Return [X, Y] of the center of cell containing provided text 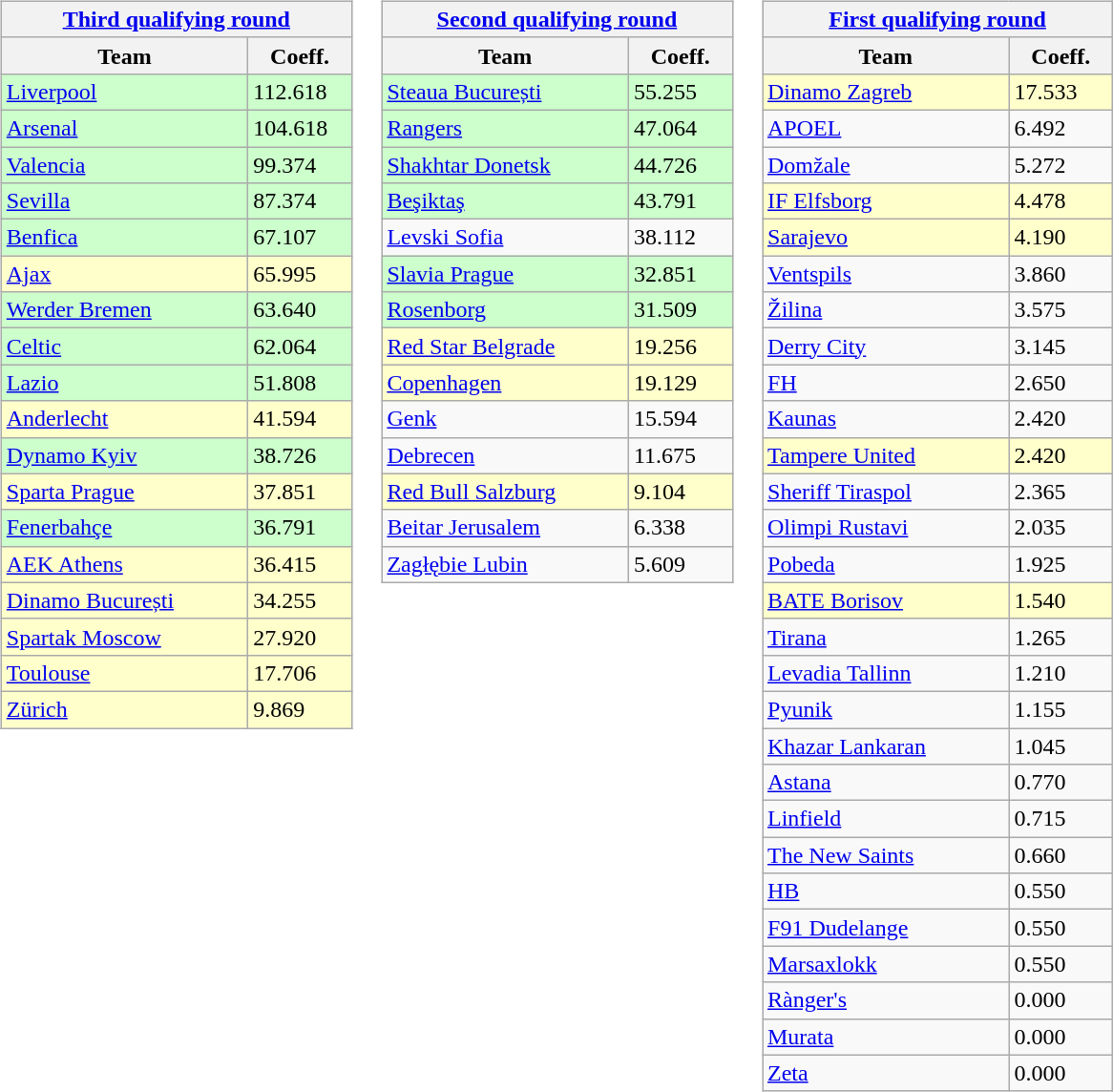
112.618 [300, 92]
5.609 [680, 564]
Beitar Jerusalem [506, 528]
9.104 [680, 492]
Shakhtar Donetsk [506, 165]
67.107 [300, 238]
15.594 [680, 419]
Steaua București [506, 92]
2.035 [1061, 528]
Rosenborg [506, 310]
F91 Dudelange [886, 928]
Marsaxlokk [886, 964]
Zeta [886, 1073]
Celtic [124, 346]
Slavia Prague [506, 274]
65.995 [300, 274]
4.190 [1061, 238]
Pobeda [886, 564]
31.509 [680, 310]
99.374 [300, 165]
BATE Borisov [886, 600]
1.540 [1061, 600]
38.112 [680, 238]
Dinamo București [124, 600]
1.925 [1061, 564]
9.869 [300, 709]
Fenerbahçe [124, 528]
41.594 [300, 419]
Sheriff Tiraspol [886, 492]
Spartak Moscow [124, 637]
6.338 [680, 528]
0.715 [1061, 819]
0.660 [1061, 855]
87.374 [300, 201]
Werder Bremen [124, 310]
0.770 [1061, 783]
32.851 [680, 274]
Toulouse [124, 673]
Rànger's [886, 1000]
Benfica [124, 238]
First qualifying round [937, 19]
1.210 [1061, 673]
43.791 [680, 201]
Rangers [506, 128]
104.618 [300, 128]
4.478 [1061, 201]
19.256 [680, 346]
Liverpool [124, 92]
Pyunik [886, 709]
Arsenal [124, 128]
Murata [886, 1037]
Lazio [124, 383]
2.650 [1061, 383]
36.791 [300, 528]
37.851 [300, 492]
Sarajevo [886, 238]
Red Bull Salzburg [506, 492]
Tirana [886, 637]
Domžale [886, 165]
The New Saints [886, 855]
Linfield [886, 819]
1.265 [1061, 637]
1.045 [1061, 745]
1.155 [1061, 709]
34.255 [300, 600]
17.533 [1061, 92]
38.726 [300, 455]
Copenhagen [506, 383]
Zürich [124, 709]
62.064 [300, 346]
Astana [886, 783]
HB [886, 892]
63.640 [300, 310]
APOEL [886, 128]
FH [886, 383]
Valencia [124, 165]
Ventspils [886, 274]
47.064 [680, 128]
Anderlecht [124, 419]
3.575 [1061, 310]
Debrecen [506, 455]
Levadia Tallinn [886, 673]
44.726 [680, 165]
19.129 [680, 383]
Red Star Belgrade [506, 346]
Genk [506, 419]
27.920 [300, 637]
5.272 [1061, 165]
Kaunas [886, 419]
Beşiktaş [506, 201]
Sevilla [124, 201]
Zagłębie Lubin [506, 564]
Sparta Prague [124, 492]
Žilina [886, 310]
Derry City [886, 346]
Khazar Lankaran [886, 745]
55.255 [680, 92]
2.365 [1061, 492]
3.860 [1061, 274]
3.145 [1061, 346]
51.808 [300, 383]
AEK Athens [124, 564]
Second qualifying round [557, 19]
Third qualifying round [176, 19]
11.675 [680, 455]
36.415 [300, 564]
17.706 [300, 673]
Dinamo Zagreb [886, 92]
Dynamo Kyiv [124, 455]
IF Elfsborg [886, 201]
Olimpi Rustavi [886, 528]
Ajax [124, 274]
Tampere United [886, 455]
Levski Sofia [506, 238]
6.492 [1061, 128]
